From the cell containing the given text, extract its center point as [X, Y] coordinate. 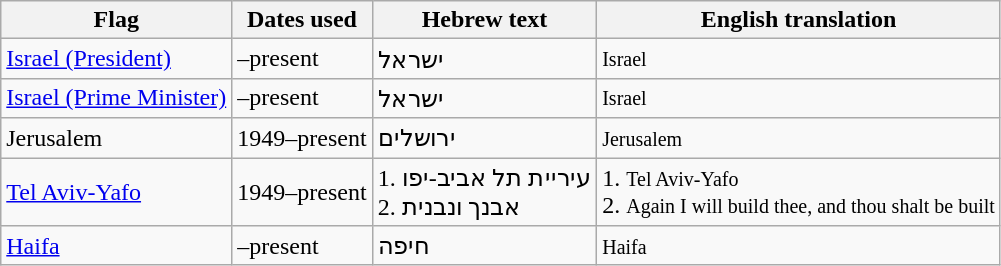
Hebrew text [484, 20]
Flag [116, 20]
חיפה [484, 246]
ירושלים [484, 138]
Israel (Prime Minister) [116, 98]
Israel (President) [116, 59]
1. Tel Aviv-Yafo 2. Again I will build thee, and thou shalt be built [799, 192]
Dates used [302, 20]
1. עיריית תל אביב-יפו 2. אבנך ונבנית [484, 192]
Tel Aviv-Yafo [116, 192]
English translation [799, 20]
